Find where the given text appears and provide that cell's center as (x, y) coordinate. 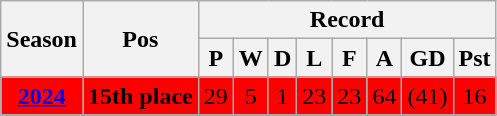
2024 (42, 96)
L (314, 58)
F (350, 58)
16 (474, 96)
Record (347, 20)
1 (282, 96)
15th place (140, 96)
5 (250, 96)
64 (384, 96)
D (282, 58)
GD (428, 58)
Pst (474, 58)
A (384, 58)
W (250, 58)
29 (216, 96)
Season (42, 39)
P (216, 58)
(41) (428, 96)
Pos (140, 39)
